Search for the cell housing the specified text and yield its (X, Y) center coordinate. 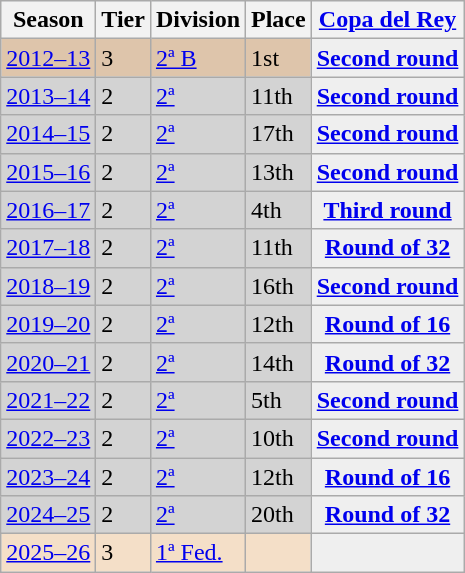
13th (279, 172)
2020–21 (48, 362)
2ª B (198, 58)
4th (279, 210)
2017–18 (48, 248)
10th (279, 438)
14th (279, 362)
1st (279, 58)
Season (48, 20)
1ª Fed. (198, 553)
5th (279, 400)
Division (198, 20)
Copa del Rey (388, 20)
Tier (124, 20)
2022–23 (48, 438)
2021–22 (48, 400)
2016–17 (48, 210)
2015–16 (48, 172)
20th (279, 515)
2013–14 (48, 96)
2012–13 (48, 58)
17th (279, 134)
16th (279, 286)
2024–25 (48, 515)
Third round (388, 210)
2023–24 (48, 477)
Place (279, 20)
2019–20 (48, 324)
2014–15 (48, 134)
2025–26 (48, 553)
2018–19 (48, 286)
